Search for the cell housing the specified text and yield its (X, Y) center coordinate. 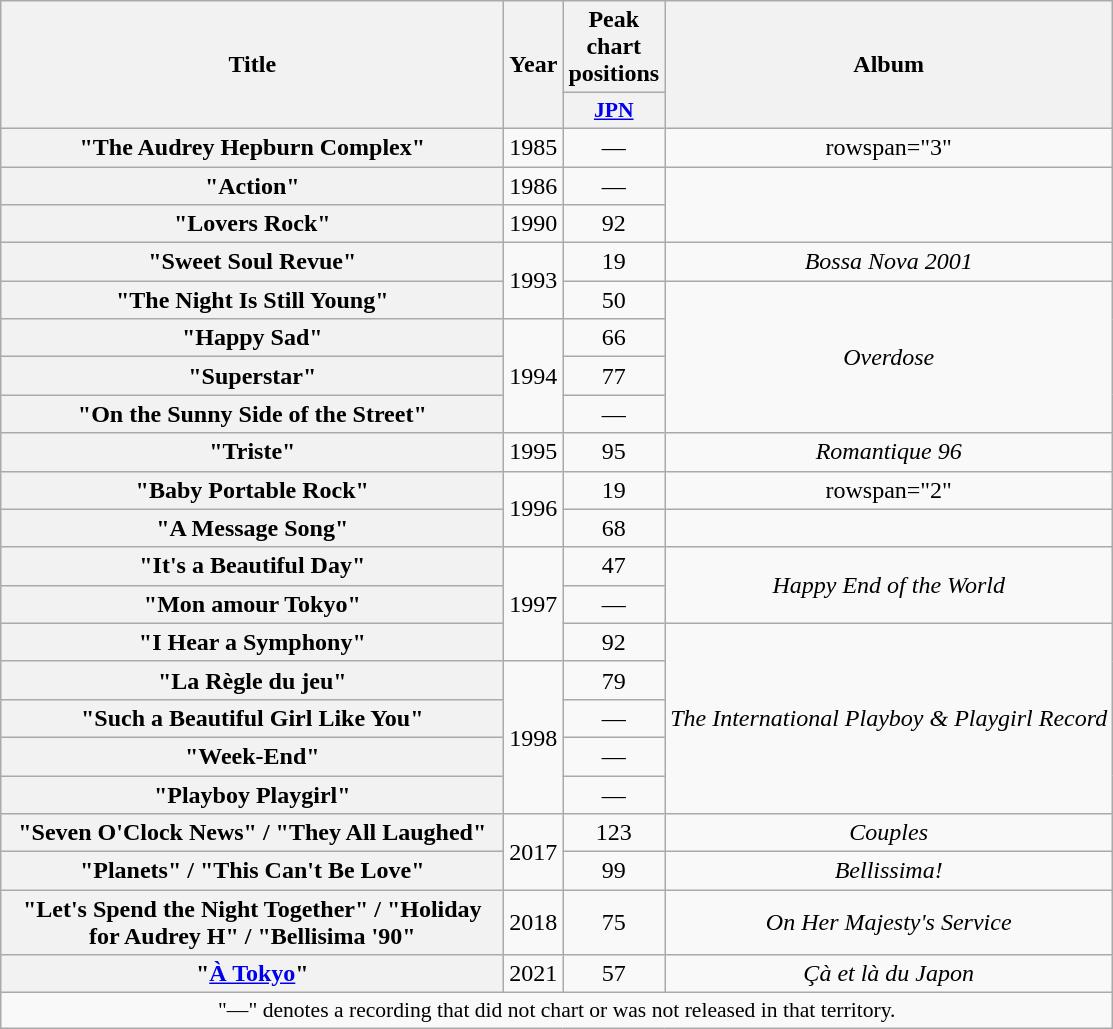
"Playboy Playgirl" (252, 795)
1998 (534, 737)
1986 (534, 185)
2018 (534, 922)
"Happy Sad" (252, 338)
2021 (534, 974)
79 (614, 680)
47 (614, 566)
50 (614, 300)
"Seven O'Clock News" / "They All Laughed" (252, 833)
Çà et là du Japon (889, 974)
95 (614, 452)
Title (252, 65)
57 (614, 974)
"Superstar" (252, 376)
Bossa Nova 2001 (889, 262)
"La Règle du jeu" (252, 680)
"Such a Beautiful Girl Like You" (252, 718)
1993 (534, 281)
"—" denotes a recording that did not chart or was not released in that territory. (557, 1011)
"It's a Beautiful Day" (252, 566)
Year (534, 65)
rowspan="3" (889, 147)
"Week-End" (252, 756)
99 (614, 871)
Overdose (889, 357)
66 (614, 338)
rowspan="2" (889, 490)
Couples (889, 833)
"I Hear a Symphony" (252, 642)
2017 (534, 852)
Peak chart positions (614, 47)
1997 (534, 604)
1985 (534, 147)
1994 (534, 376)
75 (614, 922)
"Action" (252, 185)
"Baby Portable Rock" (252, 490)
"Mon amour Tokyo" (252, 604)
"À Tokyo" (252, 974)
"A Message Song" (252, 528)
Romantique 96 (889, 452)
1996 (534, 509)
"Sweet Soul Revue" (252, 262)
"Lovers Rock" (252, 224)
"The Audrey Hepburn Complex" (252, 147)
1990 (534, 224)
JPN (614, 111)
123 (614, 833)
1995 (534, 452)
"Let's Spend the Night Together" / "Holiday for Audrey H" / "Bellisima '90" (252, 922)
Happy End of the World (889, 585)
"Triste" (252, 452)
"Planets" / "This Can't Be Love" (252, 871)
Bellissima! (889, 871)
"On the Sunny Side of the Street" (252, 414)
On Her Majesty's Service (889, 922)
Album (889, 65)
68 (614, 528)
The International Playboy & Playgirl Record (889, 718)
77 (614, 376)
"The Night Is Still Young" (252, 300)
